Output the (X, Y) coordinate of the center of the cell containing the given text.  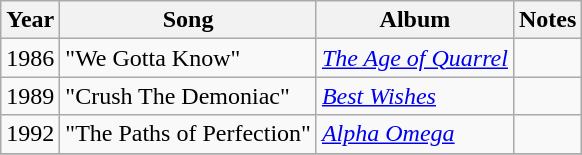
Notes (547, 20)
1992 (30, 134)
Year (30, 20)
Best Wishes (414, 96)
Album (414, 20)
1989 (30, 96)
The Age of Quarrel (414, 58)
"The Paths of Perfection" (188, 134)
Song (188, 20)
Alpha Omega (414, 134)
"Crush The Demoniac" (188, 96)
"We Gotta Know" (188, 58)
1986 (30, 58)
